From the cell containing the given text, extract its center point as [X, Y] coordinate. 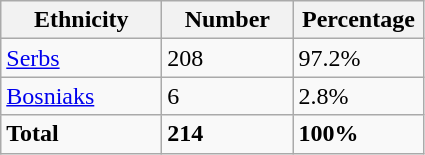
100% [358, 134]
97.2% [358, 58]
2.8% [358, 96]
6 [228, 96]
Total [82, 134]
Serbs [82, 58]
Ethnicity [82, 20]
214 [228, 134]
208 [228, 58]
Percentage [358, 20]
Bosniaks [82, 96]
Number [228, 20]
